Return [x, y] of the center of cell containing provided text 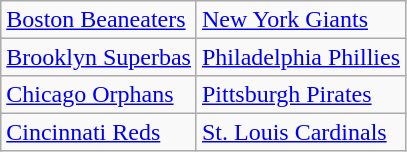
New York Giants [300, 20]
Chicago Orphans [99, 94]
Cincinnati Reds [99, 132]
Boston Beaneaters [99, 20]
St. Louis Cardinals [300, 132]
Philadelphia Phillies [300, 56]
Pittsburgh Pirates [300, 94]
Brooklyn Superbas [99, 56]
